Locate the cell with the specified text and output its (x, y) center coordinate. 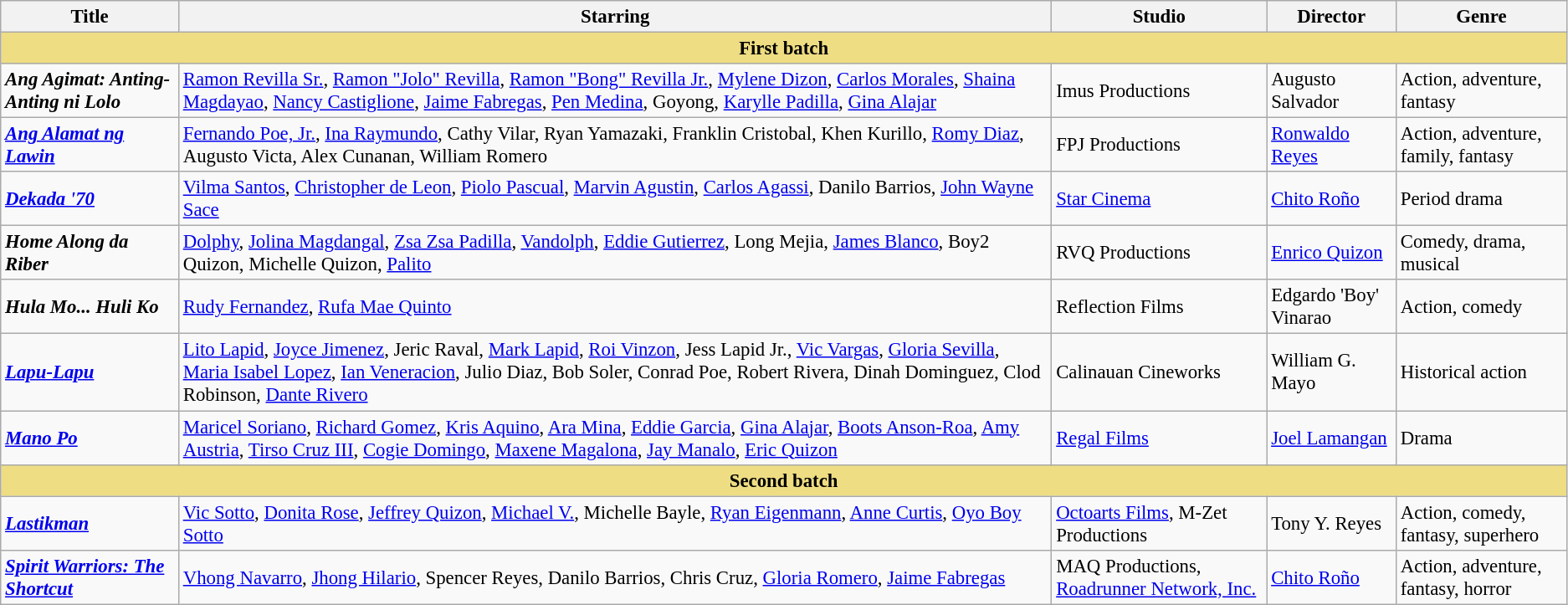
Mano Po (90, 438)
Edgardo 'Boy' Vinarao (1332, 306)
Lastikman (90, 524)
FPJ Productions (1160, 146)
Spirit Warriors: The Shortcut (90, 577)
Comedy, drama, musical (1481, 253)
First batch (784, 49)
Lapu-Lapu (90, 372)
Action, adventure, fantasy (1481, 90)
Period drama (1481, 199)
Octoarts Films, M-Zet Productions (1160, 524)
Enrico Quizon (1332, 253)
Joel Lamangan (1332, 438)
Drama (1481, 438)
Vhong Navarro, Jhong Hilario, Spencer Reyes, Danilo Barrios, Chris Cruz, Gloria Romero, Jaime Fabregas (614, 577)
William G. Mayo (1332, 372)
Action, adventure, family, fantasy (1481, 146)
Historical action (1481, 372)
Action, comedy (1481, 306)
Dekada '70 (90, 199)
Imus Productions (1160, 90)
Ronwaldo Reyes (1332, 146)
Genre (1481, 17)
Action, comedy, fantasy, superhero (1481, 524)
Augusto Salvador (1332, 90)
Second batch (784, 480)
Star Cinema (1160, 199)
Vilma Santos, Christopher de Leon, Piolo Pascual, Marvin Agustin, Carlos Agassi, Danilo Barrios, John Wayne Sace (614, 199)
RVQ Productions (1160, 253)
Ang Agimat: Anting-Anting ni Lolo (90, 90)
MAQ Productions, Roadrunner Network, Inc. (1160, 577)
Director (1332, 17)
Studio (1160, 17)
Calinauan Cineworks (1160, 372)
Hula Mo... Huli Ko (90, 306)
Fernando Poe, Jr., Ina Raymundo, Cathy Vilar, Ryan Yamazaki, Franklin Cristobal, Khen Kurillo, Romy Diaz, Augusto Victa, Alex Cunanan, William Romero (614, 146)
Vic Sotto, Donita Rose, Jeffrey Quizon, Michael V., Michelle Bayle, Ryan Eigenmann, Anne Curtis, Oyo Boy Sotto (614, 524)
Home Along da Riber (90, 253)
Title (90, 17)
Starring (614, 17)
Dolphy, Jolina Magdangal, Zsa Zsa Padilla, Vandolph, Eddie Gutierrez, Long Mejia, James Blanco, Boy2 Quizon, Michelle Quizon, Palito (614, 253)
Regal Films (1160, 438)
Tony Y. Reyes (1332, 524)
Rudy Fernandez, Rufa Mae Quinto (614, 306)
Ang Alamat ng Lawin (90, 146)
Reflection Films (1160, 306)
Action, adventure, fantasy, horror (1481, 577)
